Locate the cell with the specified text and output its [x, y] center coordinate. 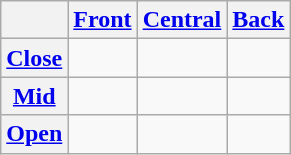
Front [102, 20]
Open [34, 134]
Back [258, 20]
Mid [34, 96]
Close [34, 58]
Central [182, 20]
